Return [x, y] of the center of cell containing provided text 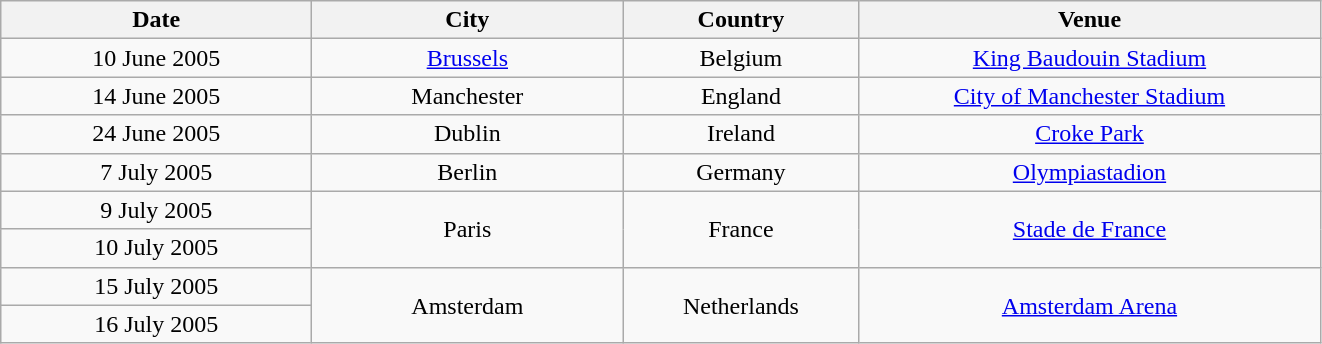
Amsterdam Arena [1090, 305]
16 July 2005 [156, 324]
15 July 2005 [156, 286]
Venue [1090, 20]
Olympiastadion [1090, 172]
24 June 2005 [156, 134]
Date [156, 20]
City of Manchester Stadium [1090, 96]
Belgium [741, 58]
7 July 2005 [156, 172]
Netherlands [741, 305]
France [741, 229]
Berlin [468, 172]
Stade de France [1090, 229]
14 June 2005 [156, 96]
Croke Park [1090, 134]
City [468, 20]
Germany [741, 172]
Paris [468, 229]
Manchester [468, 96]
10 July 2005 [156, 248]
Ireland [741, 134]
King Baudouin Stadium [1090, 58]
England [741, 96]
10 June 2005 [156, 58]
Dublin [468, 134]
Brussels [468, 58]
Country [741, 20]
9 July 2005 [156, 210]
Amsterdam [468, 305]
